Search for the cell housing the specified text and yield its (X, Y) center coordinate. 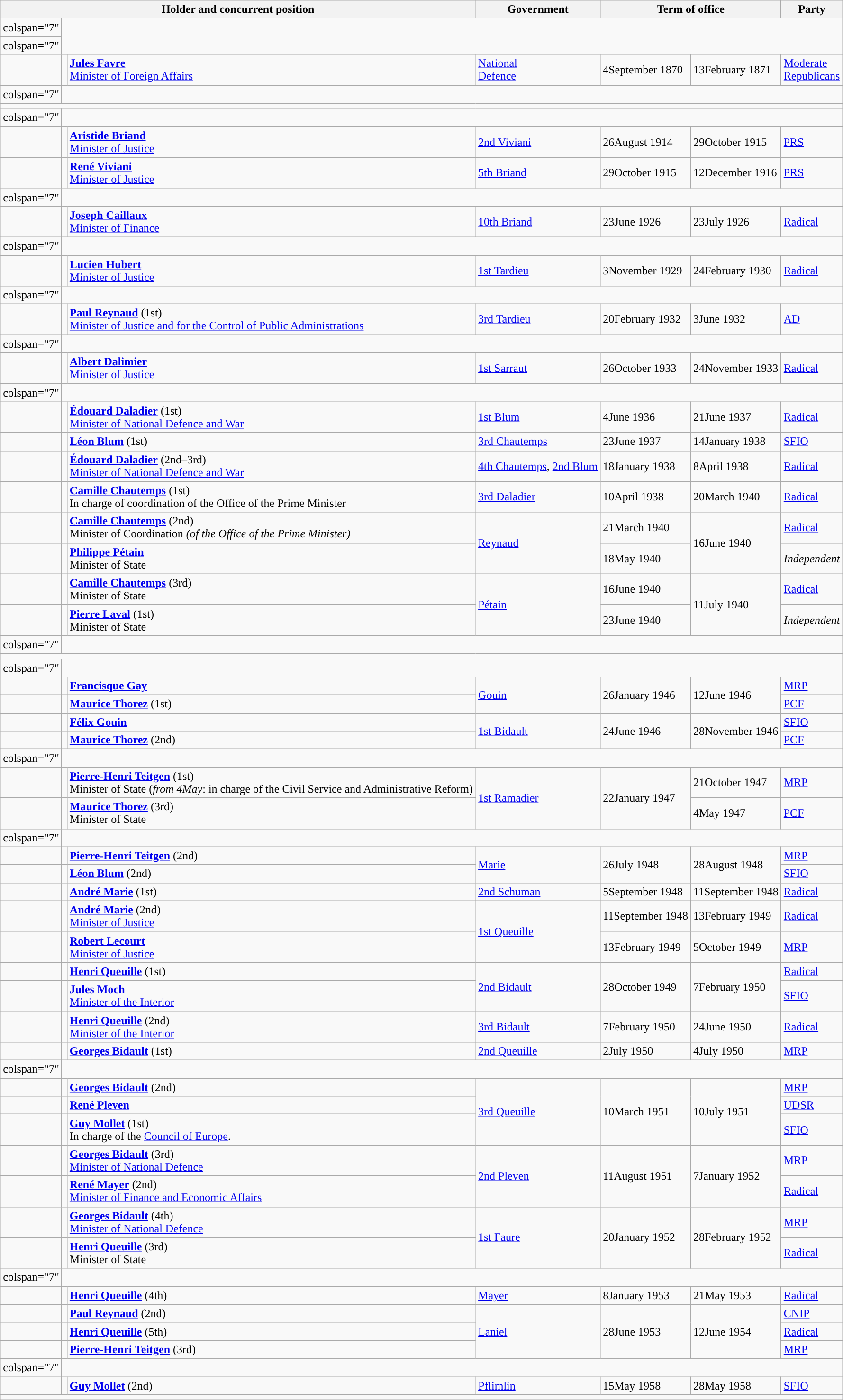
10July 1951 (735, 1111)
Édouard Daladier (1st)Minister of National Defence and War (271, 417)
Léon Blum (2nd) (271, 874)
Reynaud (538, 543)
13February 1871 (735, 70)
Government (538, 9)
Georges Bidault (2nd) (271, 1087)
3rd Tardieu (538, 319)
26August 1914 (645, 142)
23June 1937 (645, 442)
Pierre Laval (1st)Minister of State (271, 620)
20March 1940 (735, 497)
21October 1947 (735, 783)
11July 1940 (735, 605)
CNIP (812, 1313)
Georges Bidault (1st) (271, 1051)
André Marie (1st) (271, 892)
René Mayer (2nd)Minister of Finance and Economic Affairs (271, 1191)
André Marie (2nd)Minister of Justice (271, 916)
Georges Bidault (4th)Minister of National Defence (271, 1222)
1st Bidault (538, 731)
5September 1948 (645, 892)
AD (812, 319)
26July 1948 (645, 865)
23July 1926 (735, 222)
Mayer (538, 1295)
28May 1958 (735, 1386)
Marie (538, 865)
10March 1951 (645, 1111)
28October 1949 (645, 986)
Georges Bidault (3rd)Minister of National Defence (271, 1161)
Francisque Gay (271, 686)
Guy Mollet (2nd) (271, 1386)
Philippe PétainMinister of State (271, 558)
3November 1929 (645, 270)
Term of office (691, 9)
21March 1940 (645, 528)
Guy Mollet (1st)In charge of the Council of Europe. (271, 1129)
7January 1952 (735, 1176)
3rd Queuille (538, 1111)
28August 1948 (735, 865)
National Defence (538, 70)
3rd Chautemps (538, 442)
11August 1951 (645, 1176)
28November 1946 (735, 731)
2July 1950 (645, 1051)
Pierre-Henri Teitgen (2nd) (271, 856)
Paul Reynaud (1st)Minister of Justice and for the Control of Public Administrations (271, 319)
3rd Daladier (538, 497)
2nd Schuman (538, 892)
1st Ramadier (538, 798)
4May 1947 (735, 813)
Pflimlin (538, 1386)
8April 1938 (735, 466)
4September 1870 (645, 70)
21June 1937 (735, 417)
3rd Bidault (538, 1026)
Pierre-Henri Teitgen (1st)Minister of State (from 4May: in charge of the Civil Service and Administrative Reform) (271, 783)
26October 1933 (645, 369)
Moderate Republicans (812, 70)
Léon Blum (1st) (271, 442)
Jules FavreMinister of Foreign Affairs (271, 70)
Camille Chautemps (1st)In charge of coordination of the Office of the Prime Minister (271, 497)
23June 1940 (645, 620)
24June 1950 (735, 1026)
Henri Queuille (4th) (271, 1295)
René Pleven (271, 1105)
5October 1949 (735, 947)
René VivianiMinister of Justice (271, 172)
1st Sarraut (538, 369)
4th Chautemps, 2nd Blum (538, 466)
14January 1938 (735, 442)
Henri Queuille (2nd)Minister of the Interior (271, 1026)
1st Queuille (538, 931)
12June 1954 (735, 1331)
2nd Pleven (538, 1176)
Henri Queuille (1st) (271, 971)
Camille Chautemps (2nd)Minister of Coordination (of the Office of the Prime Minister) (271, 528)
1st Tardieu (538, 270)
4July 1950 (735, 1051)
3June 1932 (735, 319)
24February 1930 (735, 270)
Henri Queuille (5th) (271, 1331)
Lucien HubertMinister of Justice (271, 270)
Laniel (538, 1331)
24November 1933 (735, 369)
Pierre-Henri Teitgen (3rd) (271, 1349)
24June 1946 (645, 731)
1st Faure (538, 1237)
22January 1947 (645, 798)
UDSR (812, 1105)
15May 1958 (645, 1386)
18January 1938 (645, 466)
5th Briand (538, 172)
Maurice Thorez (3rd)Minister of State (271, 813)
Henri Queuille (3rd)Minister of State (271, 1253)
28June 1953 (645, 1331)
2nd Viviani (538, 142)
1st Blum (538, 417)
Joseph CaillauxMinister of Finance (271, 222)
12June 1946 (735, 695)
4June 1936 (645, 417)
Albert DalimierMinister of Justice (271, 369)
Aristide BriandMinister of Justice (271, 142)
Félix Gouin (271, 722)
2nd Bidault (538, 986)
Édouard Daladier (2nd–3rd)Minister of National Defence and War (271, 466)
Pétain (538, 605)
Maurice Thorez (1st) (271, 704)
Robert LecourtMinister of Justice (271, 947)
Holder and concurrent position (238, 9)
Paul Reynaud (2nd) (271, 1313)
20February 1932 (645, 319)
18May 1940 (645, 558)
20January 1952 (645, 1237)
Gouin (538, 695)
Camille Chautemps (3rd)Minister of State (271, 589)
10April 1938 (645, 497)
28February 1952 (735, 1237)
26January 1946 (645, 695)
23June 1926 (645, 222)
10th Briand (538, 222)
12December 1916 (735, 172)
8January 1953 (645, 1295)
Maurice Thorez (2nd) (271, 740)
Jules MochMinister of the Interior (271, 996)
2nd Queuille (538, 1051)
21May 1953 (735, 1295)
Party (812, 9)
